Determine the (x, y) coordinate at the center of the cell enclosing the given text.  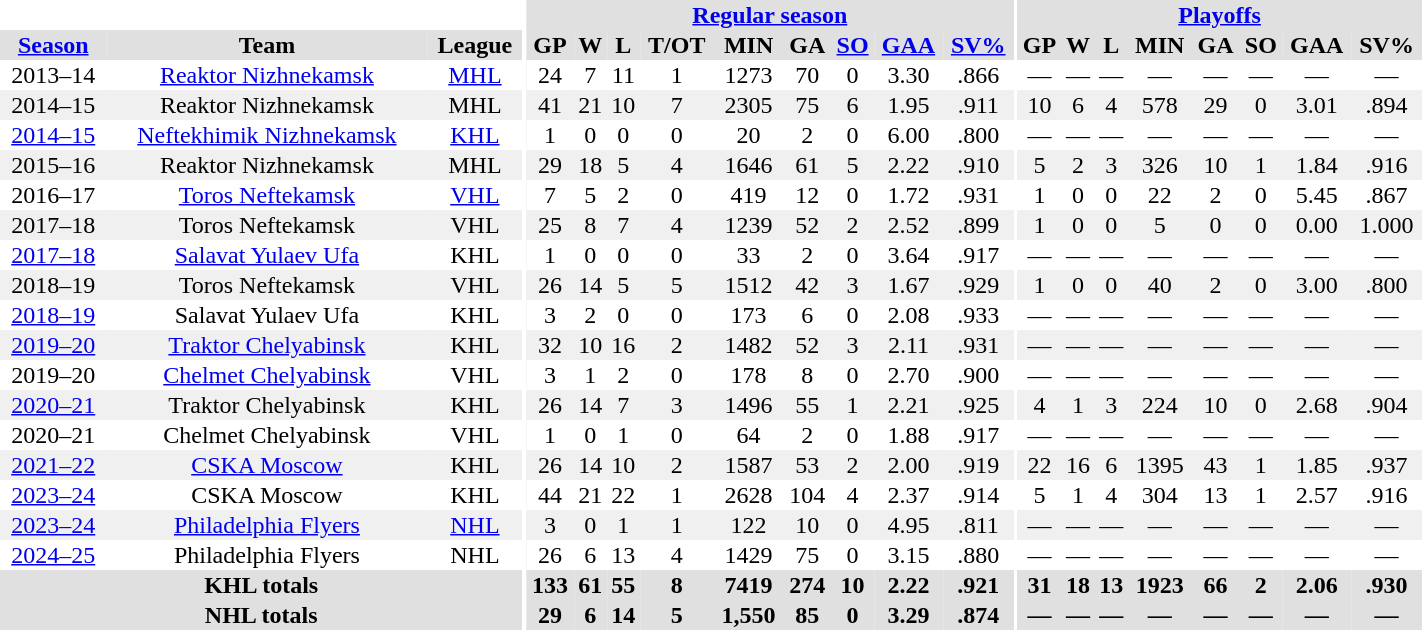
2.06 (1316, 585)
3.01 (1316, 105)
Playoffs (1220, 15)
43 (1216, 465)
7419 (749, 585)
178 (749, 375)
104 (807, 495)
.919 (978, 465)
0.00 (1316, 225)
70 (807, 75)
.921 (978, 585)
31 (1039, 585)
1512 (749, 285)
1.72 (908, 195)
41 (550, 105)
274 (807, 585)
304 (1160, 495)
1496 (749, 405)
53 (807, 465)
578 (1160, 105)
1395 (1160, 465)
.911 (978, 105)
4.95 (908, 525)
.811 (978, 525)
1,550 (749, 615)
NHL totals (261, 615)
1482 (749, 345)
3.30 (908, 75)
.914 (978, 495)
133 (550, 585)
42 (807, 285)
.900 (978, 375)
2628 (749, 495)
1.84 (1316, 165)
.894 (1386, 105)
3.15 (908, 555)
44 (550, 495)
.899 (978, 225)
419 (749, 195)
32 (550, 345)
2021–22 (53, 465)
.937 (1386, 465)
T/OT (677, 45)
173 (749, 315)
KHL totals (261, 585)
2.21 (908, 405)
.925 (978, 405)
Team (266, 45)
3.00 (1316, 285)
2015–16 (53, 165)
2.52 (908, 225)
Neftekhimik Nizhnekamsk (266, 135)
64 (749, 435)
85 (807, 615)
.910 (978, 165)
.904 (1386, 405)
.866 (978, 75)
1239 (749, 225)
3.29 (908, 615)
1.67 (908, 285)
224 (1160, 405)
2.57 (1316, 495)
1.88 (908, 435)
1923 (1160, 585)
2.08 (908, 315)
2305 (749, 105)
5.45 (1316, 195)
.929 (978, 285)
2.68 (1316, 405)
1.000 (1386, 225)
11 (624, 75)
66 (1216, 585)
25 (550, 225)
24 (550, 75)
.867 (1386, 195)
2013–14 (53, 75)
2016–17 (53, 195)
1.95 (908, 105)
1646 (749, 165)
1273 (749, 75)
Season (53, 45)
2.70 (908, 375)
.933 (978, 315)
2024–25 (53, 555)
.880 (978, 555)
326 (1160, 165)
.930 (1386, 585)
6.00 (908, 135)
2.37 (908, 495)
40 (1160, 285)
20 (749, 135)
2.11 (908, 345)
1429 (749, 555)
3.64 (908, 255)
1587 (749, 465)
1.85 (1316, 465)
.874 (978, 615)
2.00 (908, 465)
33 (749, 255)
League (474, 45)
12 (807, 195)
122 (749, 525)
Regular season (770, 15)
